From the cell containing the given text, extract its center point as [X, Y] coordinate. 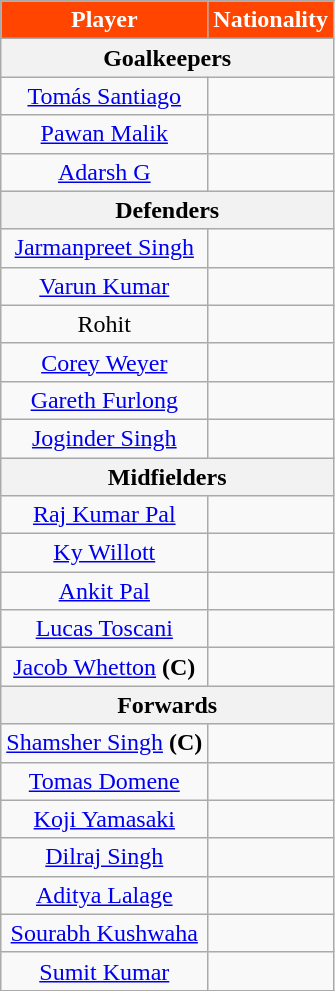
Lucas Toscani [104, 629]
Sumit Kumar [104, 971]
Forwards [168, 705]
Aditya Lalage [104, 895]
Sourabh Kushwaha [104, 933]
Gareth Furlong [104, 400]
Tomás Santiago [104, 96]
Ankit Pal [104, 591]
Defenders [168, 210]
Shamsher Singh (C) [104, 743]
Jarmanpreet Singh [104, 248]
Goalkeepers [168, 58]
Koji Yamasaki [104, 819]
Ky Willott [104, 553]
Raj Kumar Pal [104, 515]
Pawan Malik [104, 134]
Jacob Whetton (C) [104, 667]
Rohit [104, 324]
Adarsh G [104, 172]
Joginder Singh [104, 438]
Midfielders [168, 477]
Corey Weyer [104, 362]
Player [104, 20]
Varun Kumar [104, 286]
Tomas Domene [104, 781]
Nationality [271, 20]
Dilraj Singh [104, 857]
